Detect which cell encompasses the target text, then output its (X, Y) center coordinate. 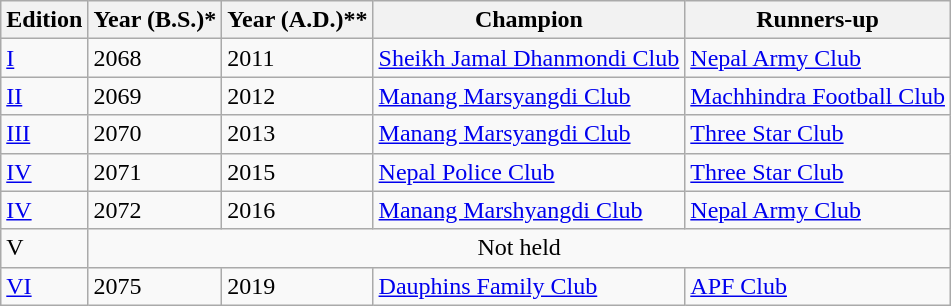
2075 (155, 286)
Year (B.S.)* (155, 20)
2070 (155, 134)
2011 (298, 58)
2019 (298, 286)
2068 (155, 58)
APF Club (818, 286)
2016 (298, 210)
2015 (298, 172)
II (44, 96)
Champion (529, 20)
Nepal Police Club (529, 172)
III (44, 134)
2072 (155, 210)
Runners-up (818, 20)
Edition (44, 20)
2071 (155, 172)
I (44, 58)
2013 (298, 134)
Machhindra Football Club (818, 96)
Year (A.D.)** (298, 20)
Sheikh Jamal Dhanmondi Club (529, 58)
Dauphins Family Club (529, 286)
Manang Marshyangdi Club (529, 210)
VI (44, 286)
2069 (155, 96)
2012 (298, 96)
V (44, 248)
Not held (520, 248)
